Detect which cell encompasses the target text, then output its [x, y] center coordinate. 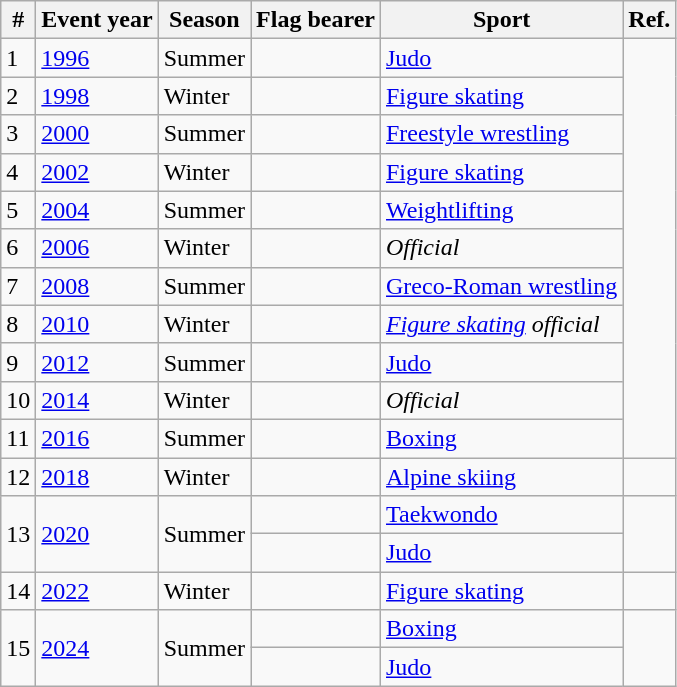
2018 [97, 477]
Flag bearer [316, 20]
Event year [97, 20]
7 [18, 286]
2016 [97, 438]
4 [18, 172]
2008 [97, 286]
15 [18, 648]
2014 [97, 400]
11 [18, 438]
Taekwondo [501, 515]
Sport [501, 20]
14 [18, 591]
Weightlifting [501, 210]
2006 [97, 248]
8 [18, 324]
Freestyle wrestling [501, 134]
6 [18, 248]
1998 [97, 96]
2012 [97, 362]
2022 [97, 591]
Alpine skiing [501, 477]
2 [18, 96]
Season [204, 20]
10 [18, 400]
13 [18, 534]
2002 [97, 172]
2004 [97, 210]
2000 [97, 134]
Ref. [650, 20]
2020 [97, 534]
3 [18, 134]
2010 [97, 324]
5 [18, 210]
12 [18, 477]
Figure skating official [501, 324]
1 [18, 58]
Greco-Roman wrestling [501, 286]
2024 [97, 648]
# [18, 20]
9 [18, 362]
1996 [97, 58]
